For the text-containing cell, return its midpoint in (X, Y) coordinate format. 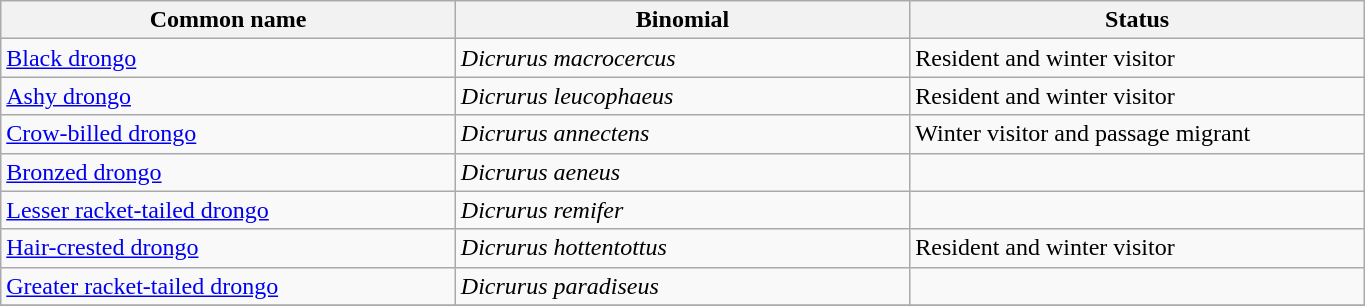
Dicrurus paradiseus (682, 286)
Greater racket-tailed drongo (228, 286)
Common name (228, 20)
Binomial (682, 20)
Black drongo (228, 58)
Lesser racket-tailed drongo (228, 210)
Dicrurus aeneus (682, 172)
Ashy drongo (228, 96)
Bronzed drongo (228, 172)
Dicrurus macrocercus (682, 58)
Dicrurus leucophaeus (682, 96)
Dicrurus remifer (682, 210)
Hair-crested drongo (228, 248)
Winter visitor and passage migrant (1138, 134)
Crow-billed drongo (228, 134)
Dicrurus annectens (682, 134)
Dicrurus hottentottus (682, 248)
Status (1138, 20)
